Pinpoint the cell where the given text exists, returning its [x, y] midpoint coordinate. 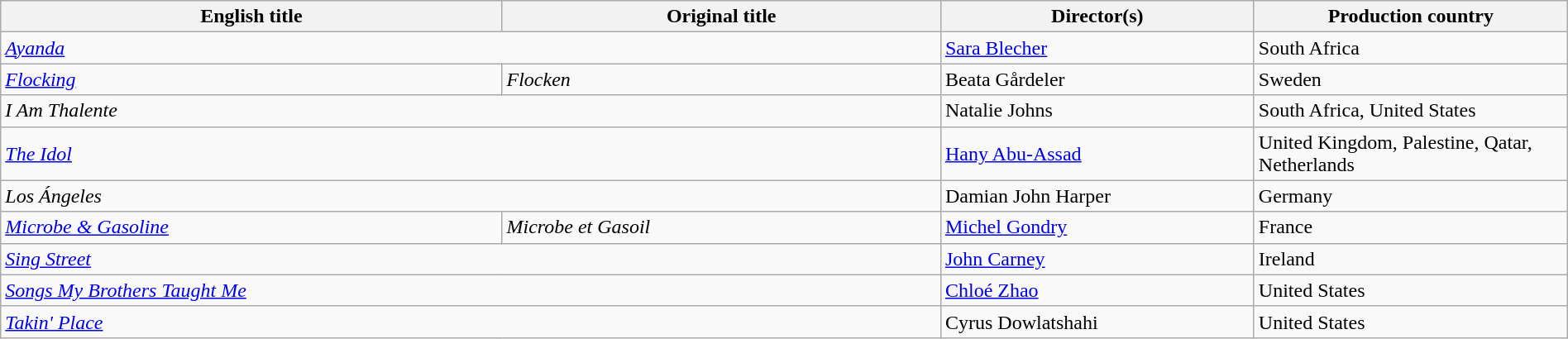
Flocken [721, 79]
South Africa [1411, 48]
France [1411, 227]
Flocking [251, 79]
Michel Gondry [1097, 227]
Damian John Harper [1097, 196]
John Carney [1097, 259]
Songs My Brothers Taught Me [471, 290]
The Idol [471, 154]
Cyrus Dowlatshahi [1097, 322]
English title [251, 17]
Takin' Place [471, 322]
Ireland [1411, 259]
Germany [1411, 196]
Chloé Zhao [1097, 290]
South Africa, United States [1411, 111]
United Kingdom, Palestine, Qatar, Netherlands [1411, 154]
Los Ángeles [471, 196]
Sara Blecher [1097, 48]
Original title [721, 17]
Microbe et Gasoil [721, 227]
Natalie Johns [1097, 111]
Production country [1411, 17]
Microbe & Gasoline [251, 227]
Sweden [1411, 79]
Sing Street [471, 259]
Ayanda [471, 48]
I Am Thalente [471, 111]
Director(s) [1097, 17]
Beata Gårdeler [1097, 79]
Hany Abu-Assad [1097, 154]
